Provide the [X, Y] coordinate of the cell's center where the given text is located.  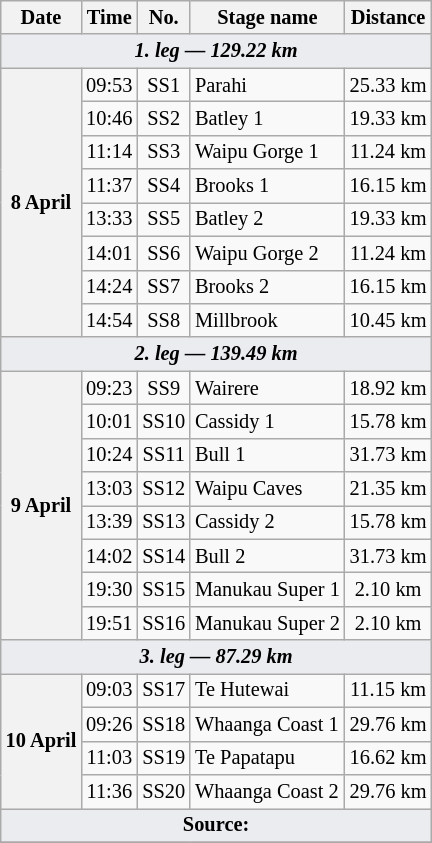
13:39 [109, 522]
SS6 [164, 253]
SS3 [164, 152]
Distance [388, 17]
SS5 [164, 219]
SS18 [164, 724]
13:33 [109, 219]
Manukau Super 2 [268, 623]
Waipu Gorge 2 [268, 253]
Te Hutewai [268, 690]
Wairere [268, 388]
SS7 [164, 287]
Bull 2 [268, 556]
3. leg — 87.29 km [216, 657]
10 April [41, 740]
21.35 km [388, 489]
8 April [41, 202]
11:14 [109, 152]
SS14 [164, 556]
Batley 2 [268, 219]
Stage name [268, 17]
19:30 [109, 589]
09:23 [109, 388]
1. leg — 129.22 km [216, 51]
Time [109, 17]
Te Papatapu [268, 758]
09:26 [109, 724]
Source: [216, 825]
SS20 [164, 791]
09:03 [109, 690]
11:03 [109, 758]
10.45 km [388, 320]
10:24 [109, 455]
Batley 1 [268, 118]
14:01 [109, 253]
Brooks 1 [268, 186]
25.33 km [388, 85]
SS8 [164, 320]
11:37 [109, 186]
SS15 [164, 589]
Manukau Super 1 [268, 589]
18.92 km [388, 388]
Cassidy 1 [268, 421]
SS4 [164, 186]
SS9 [164, 388]
2. leg — 139.49 km [216, 354]
SS17 [164, 690]
SS16 [164, 623]
19:51 [109, 623]
SS12 [164, 489]
SS1 [164, 85]
14:02 [109, 556]
14:54 [109, 320]
Bull 1 [268, 455]
Parahi [268, 85]
Whaanga Coast 2 [268, 791]
SS10 [164, 421]
16.62 km [388, 758]
13:03 [109, 489]
SS13 [164, 522]
10:46 [109, 118]
9 April [41, 506]
11:36 [109, 791]
09:53 [109, 85]
SS19 [164, 758]
11.15 km [388, 690]
Waipu Caves [268, 489]
Cassidy 2 [268, 522]
Waipu Gorge 1 [268, 152]
10:01 [109, 421]
SS2 [164, 118]
Millbrook [268, 320]
Date [41, 17]
No. [164, 17]
Whaanga Coast 1 [268, 724]
Brooks 2 [268, 287]
SS11 [164, 455]
14:24 [109, 287]
